Output the [x, y] coordinate of the center of the cell containing the given text.  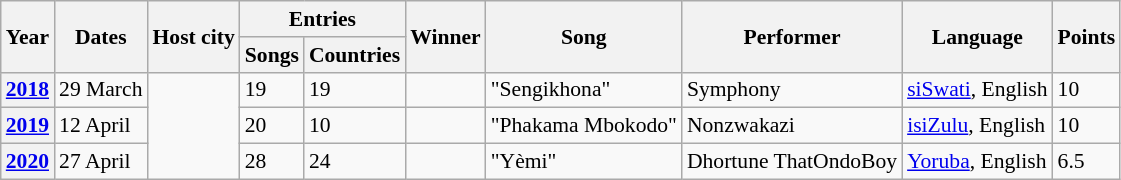
Nonzwakazi [792, 126]
Performer [792, 36]
28 [272, 162]
Songs [272, 55]
Host city [193, 36]
Language [977, 36]
20 [272, 126]
"Sengikhona" [584, 90]
24 [354, 162]
12 April [100, 126]
2019 [28, 126]
Entries [322, 19]
Points [1087, 36]
27 April [100, 162]
Symphony [792, 90]
Yoruba, English [977, 162]
29 March [100, 90]
Song [584, 36]
Winner [446, 36]
Year [28, 36]
"Phakama Mbokodo" [584, 126]
siSwati, English [977, 90]
Dates [100, 36]
isiZulu, English [977, 126]
Countries [354, 55]
Dhortune ThatOndoBoy [792, 162]
2020 [28, 162]
2018 [28, 90]
6.5 [1087, 162]
"Yèmi" [584, 162]
